Search for the cell housing the specified text and yield its [X, Y] center coordinate. 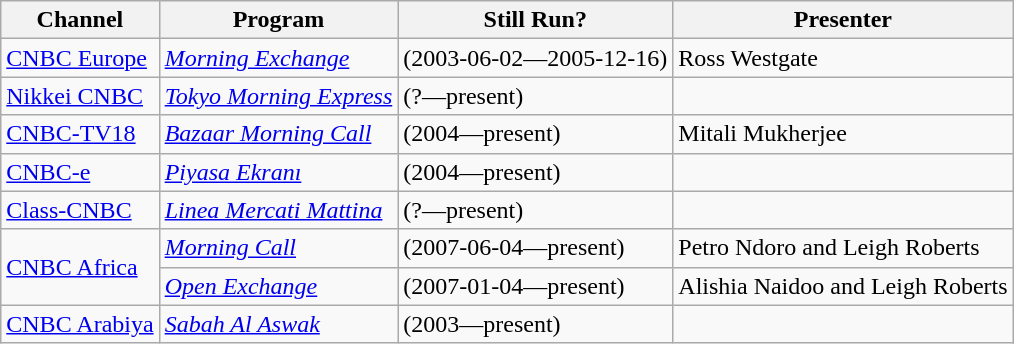
Petro Ndoro and Leigh Roberts [843, 248]
Mitali Mukherjee [843, 134]
Program [278, 20]
Presenter [843, 20]
Channel [80, 20]
CNBC Africa [80, 267]
Still Run? [536, 20]
Ross Westgate [843, 58]
Morning Call [278, 248]
(2003—present) [536, 324]
Open Exchange [278, 286]
Tokyo Morning Express [278, 96]
Linea Mercati Mattina [278, 210]
CNBC Europe [80, 58]
(2007-06-04—present) [536, 248]
(2007-01-04—present) [536, 286]
CNBC-TV18 [80, 134]
Sabah Al Aswak [278, 324]
Class-CNBC [80, 210]
Morning Exchange [278, 58]
(2003-06-02—2005-12-16) [536, 58]
CNBC Arabiya [80, 324]
CNBC-e [80, 172]
Nikkei CNBC [80, 96]
Bazaar Morning Call [278, 134]
Piyasa Ekranı [278, 172]
Alishia Naidoo and Leigh Roberts [843, 286]
